From the cell containing the given text, extract its center point as (x, y) coordinate. 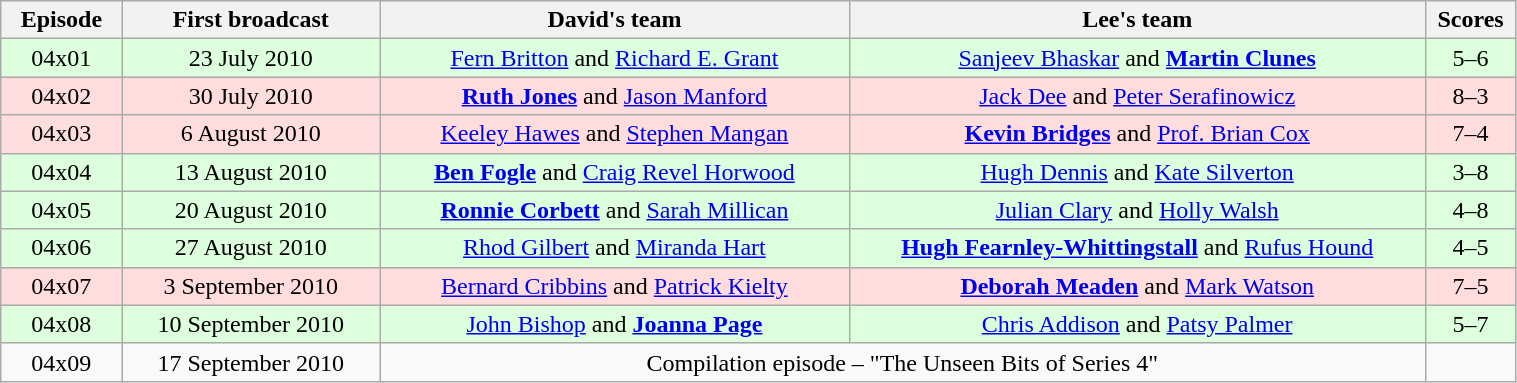
7–4 (1470, 134)
10 September 2010 (251, 324)
04x06 (62, 248)
5–6 (1470, 58)
04x09 (62, 362)
04x07 (62, 286)
First broadcast (251, 20)
Episode (62, 20)
Compilation episode – "The Unseen Bits of Series 4" (903, 362)
Julian Clary and Holly Walsh (1137, 210)
Bernard Cribbins and Patrick Kielty (615, 286)
04x08 (62, 324)
5–7 (1470, 324)
Ben Fogle and Craig Revel Horwood (615, 172)
23 July 2010 (251, 58)
Ronnie Corbett and Sarah Millican (615, 210)
Jack Dee and Peter Serafinowicz (1137, 96)
Deborah Meaden and Mark Watson (1137, 286)
David's team (615, 20)
Hugh Fearnley-Whittingstall and Rufus Hound (1137, 248)
Hugh Dennis and Kate Silverton (1137, 172)
04x02 (62, 96)
8–3 (1470, 96)
Kevin Bridges and Prof. Brian Cox (1137, 134)
04x01 (62, 58)
Ruth Jones and Jason Manford (615, 96)
04x05 (62, 210)
4–8 (1470, 210)
Keeley Hawes and Stephen Mangan (615, 134)
3 September 2010 (251, 286)
17 September 2010 (251, 362)
Sanjeev Bhaskar and Martin Clunes (1137, 58)
Rhod Gilbert and Miranda Hart (615, 248)
4–5 (1470, 248)
3–8 (1470, 172)
30 July 2010 (251, 96)
Fern Britton and Richard E. Grant (615, 58)
7–5 (1470, 286)
27 August 2010 (251, 248)
04x03 (62, 134)
Lee's team (1137, 20)
Chris Addison and Patsy Palmer (1137, 324)
John Bishop and Joanna Page (615, 324)
Scores (1470, 20)
20 August 2010 (251, 210)
04x04 (62, 172)
6 August 2010 (251, 134)
13 August 2010 (251, 172)
